Return the [x, y] coordinate for the center point of the cell that contains the specified text.  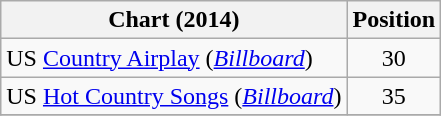
Chart (2014) [174, 20]
35 [394, 96]
US Country Airplay (Billboard) [174, 58]
Position [394, 20]
US Hot Country Songs (Billboard) [174, 96]
30 [394, 58]
